For the text-containing cell, return its midpoint in (X, Y) coordinate format. 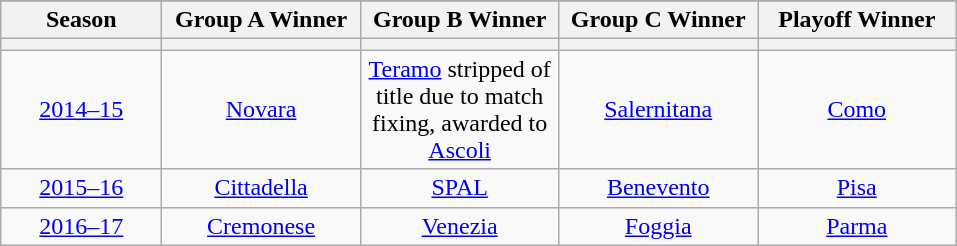
Parma (858, 226)
Cittadella (262, 188)
Group C Winner (658, 20)
2015–16 (82, 188)
Cremonese (262, 226)
Group B Winner (460, 20)
Group A Winner (262, 20)
Benevento (658, 188)
2016–17 (82, 226)
Foggia (658, 226)
Como (858, 110)
2014–15 (82, 110)
SPAL (460, 188)
Playoff Winner (858, 20)
Season (82, 20)
Salernitana (658, 110)
Venezia (460, 226)
Novara (262, 110)
Teramo stripped of title due to match fixing, awarded to Ascoli (460, 110)
Pisa (858, 188)
